Capture the cell that displays the provided text and extract its [X, Y] central coordinate. 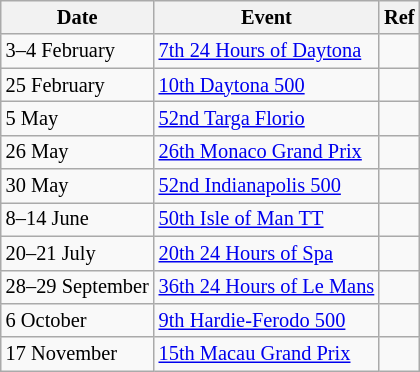
20th 24 Hours of Spa [266, 253]
28–29 September [78, 287]
Date [78, 17]
17 November [78, 354]
25 February [78, 85]
52nd Indianapolis 500 [266, 186]
50th Isle of Man TT [266, 219]
5 May [78, 118]
10th Daytona 500 [266, 85]
9th Hardie-Ferodo 500 [266, 320]
Ref [399, 17]
3–4 February [78, 51]
26 May [78, 152]
Event [266, 17]
7th 24 Hours of Daytona [266, 51]
20–21 July [78, 253]
26th Monaco Grand Prix [266, 152]
52nd Targa Florio [266, 118]
36th 24 Hours of Le Mans [266, 287]
15th Macau Grand Prix [266, 354]
30 May [78, 186]
8–14 June [78, 219]
6 October [78, 320]
